For the text-containing cell, return its midpoint in [x, y] coordinate format. 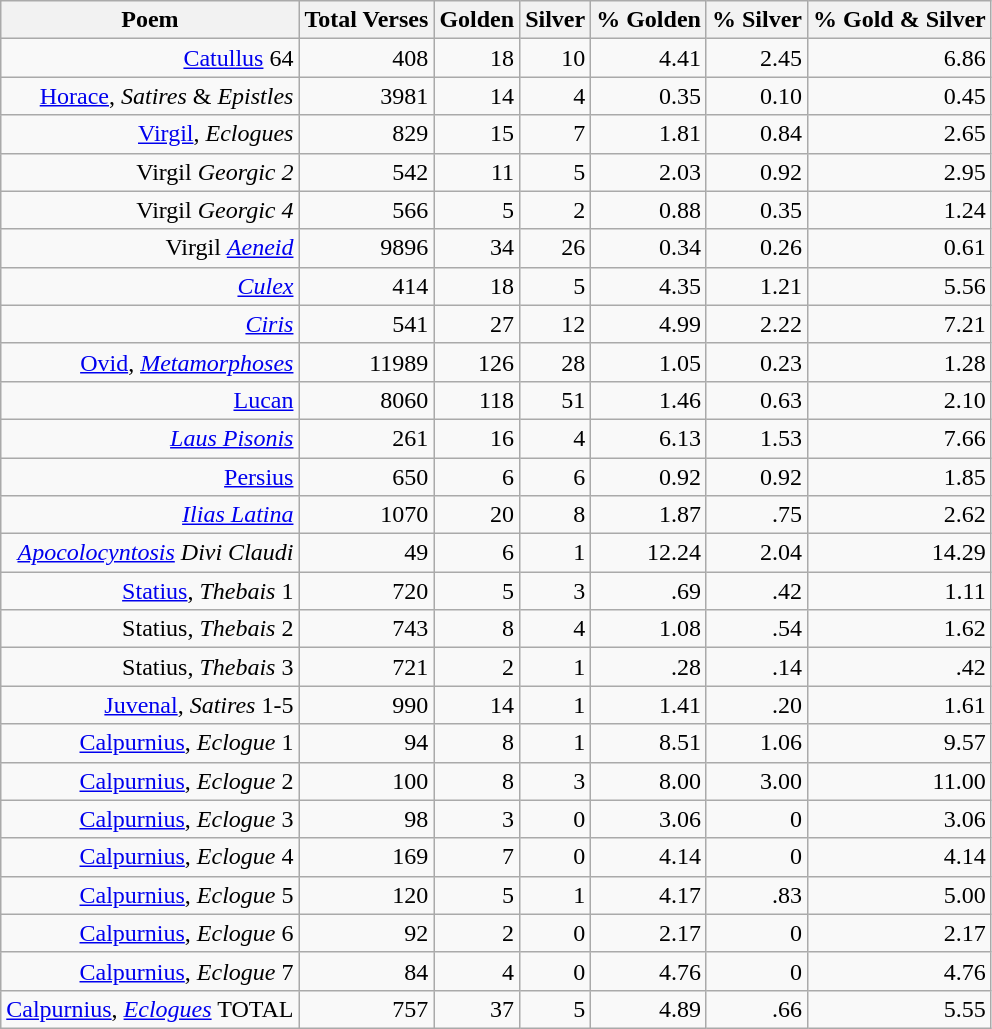
84 [366, 971]
12 [556, 324]
.20 [756, 705]
8060 [366, 400]
15 [477, 134]
34 [477, 248]
1.21 [756, 286]
Statius, Thebais 1 [150, 591]
Persius [150, 477]
2.65 [899, 134]
120 [366, 895]
98 [366, 819]
Culex [150, 286]
118 [477, 400]
2.62 [899, 515]
2.22 [756, 324]
Statius, Thebais 3 [150, 667]
Total Verses [366, 20]
0.34 [649, 248]
1070 [366, 515]
Silver [556, 20]
51 [556, 400]
1.81 [649, 134]
14.29 [899, 553]
12.24 [649, 553]
37 [477, 1009]
Apocolocyntosis Divi Claudi [150, 553]
0.10 [756, 96]
Horace, Satires & Epistles [150, 96]
4.41 [649, 58]
2.95 [899, 172]
1.85 [899, 477]
1.28 [899, 362]
Virgil Georgic 4 [150, 210]
20 [477, 515]
414 [366, 286]
100 [366, 781]
Ovid, Metamorphoses [150, 362]
Calpurnius, Eclogues TOTAL [150, 1009]
1.06 [756, 743]
Juvenal, Satires 1-5 [150, 705]
Calpurnius, Eclogue 5 [150, 895]
720 [366, 591]
1.24 [899, 210]
Virgil Aeneid [150, 248]
16 [477, 438]
.54 [756, 629]
0.61 [899, 248]
566 [366, 210]
% Gold & Silver [899, 20]
11.00 [899, 781]
0.45 [899, 96]
Catullus 64 [150, 58]
Golden [477, 20]
10 [556, 58]
829 [366, 134]
Calpurnius, Eclogue 3 [150, 819]
3981 [366, 96]
7.66 [899, 438]
408 [366, 58]
990 [366, 705]
Virgil Georgic 2 [150, 172]
Laus Pisonis [150, 438]
0.23 [756, 362]
169 [366, 857]
1.61 [899, 705]
1.53 [756, 438]
126 [477, 362]
Ilias Latina [150, 515]
3.00 [756, 781]
1.46 [649, 400]
1.62 [899, 629]
Poem [150, 20]
2.10 [899, 400]
2.45 [756, 58]
Calpurnius, Eclogue 2 [150, 781]
0.88 [649, 210]
Virgil, Eclogues [150, 134]
6.86 [899, 58]
Calpurnius, Eclogue 7 [150, 971]
0.84 [756, 134]
.75 [756, 515]
721 [366, 667]
1.11 [899, 591]
650 [366, 477]
4.89 [649, 1009]
% Golden [649, 20]
.14 [756, 667]
743 [366, 629]
6.13 [649, 438]
0.26 [756, 248]
11 [477, 172]
.66 [756, 1009]
757 [366, 1009]
4.17 [649, 895]
27 [477, 324]
.69 [649, 591]
% Silver [756, 20]
92 [366, 933]
Calpurnius, Eclogue 6 [150, 933]
28 [556, 362]
5.00 [899, 895]
1.05 [649, 362]
261 [366, 438]
2.03 [649, 172]
542 [366, 172]
94 [366, 743]
.28 [649, 667]
11989 [366, 362]
Calpurnius, Eclogue 4 [150, 857]
1.08 [649, 629]
Lucan [150, 400]
5.55 [899, 1009]
8.00 [649, 781]
Ciris [150, 324]
7.21 [899, 324]
1.41 [649, 705]
Calpurnius, Eclogue 1 [150, 743]
8.51 [649, 743]
1.87 [649, 515]
0.63 [756, 400]
Statius, Thebais 2 [150, 629]
26 [556, 248]
541 [366, 324]
5.56 [899, 286]
9.57 [899, 743]
4.35 [649, 286]
.83 [756, 895]
2.04 [756, 553]
49 [366, 553]
9896 [366, 248]
4.99 [649, 324]
